Extract the [X, Y] coordinate from the center of the cell holding the provided text.  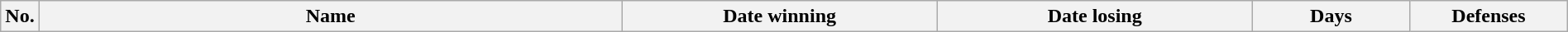
Name [331, 16]
Days [1331, 16]
Defenses [1489, 16]
Date losing [1095, 16]
No. [20, 16]
Date winning [779, 16]
